Output the (x, y) coordinate of the center of the cell containing the given text.  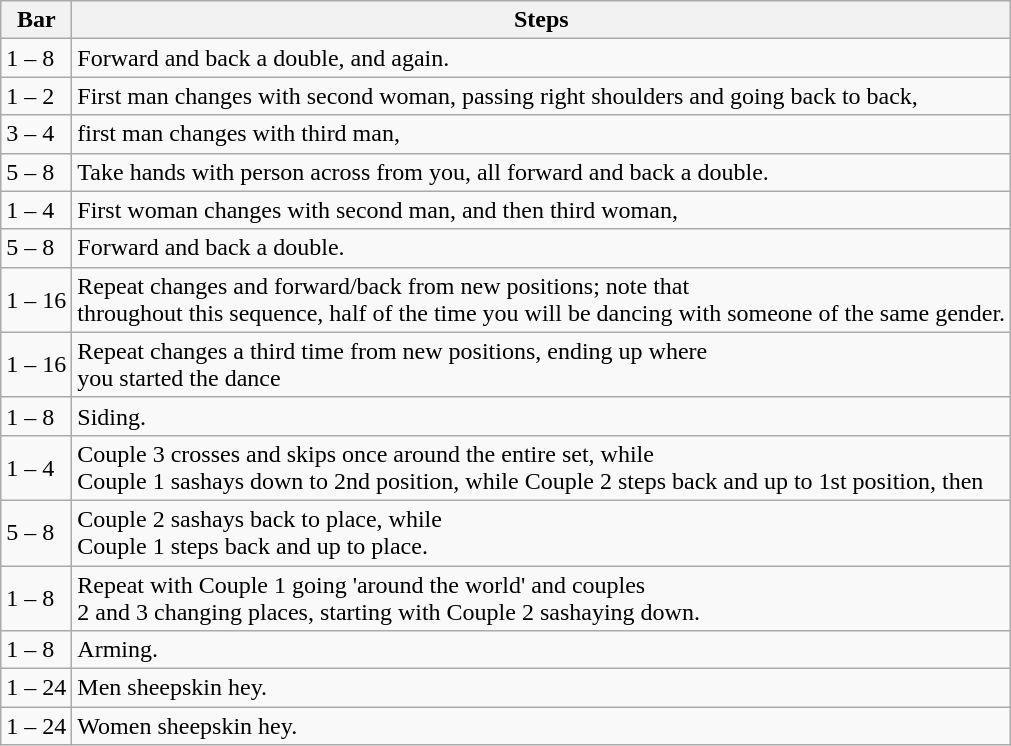
First man changes with second woman, passing right shoulders and going back to back, (542, 96)
3 – 4 (36, 134)
Steps (542, 20)
Bar (36, 20)
Couple 2 sashays back to place, whileCouple 1 steps back and up to place. (542, 532)
1 – 2 (36, 96)
Women sheepskin hey. (542, 726)
Siding. (542, 416)
Men sheepskin hey. (542, 688)
Arming. (542, 650)
Forward and back a double, and again. (542, 58)
First woman changes with second man, and then third woman, (542, 210)
Repeat with Couple 1 going 'around the world' and couples2 and 3 changing places, starting with Couple 2 sashaying down. (542, 598)
Forward and back a double. (542, 248)
Take hands with person across from you, all forward and back a double. (542, 172)
first man changes with third man, (542, 134)
Repeat changes a third time from new positions, ending up whereyou started the dance (542, 364)
